Find where the given text appears and provide that cell's center as (x, y) coordinate. 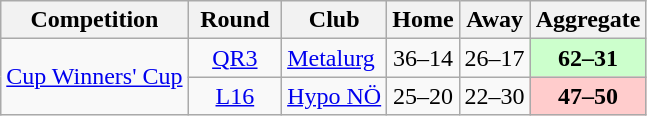
Aggregate (588, 20)
47–50 (588, 96)
Home (423, 20)
Hypo NÖ (334, 96)
36–14 (423, 58)
Competition (94, 20)
Metalurg (334, 58)
26–17 (494, 58)
25–20 (423, 96)
Away (494, 20)
L16 (235, 96)
22–30 (494, 96)
62–31 (588, 58)
Club (334, 20)
Cup Winners' Cup (94, 77)
Round (235, 20)
QR3 (235, 58)
